Return the (x, y) coordinate for the center point of the cell that contains the specified text.  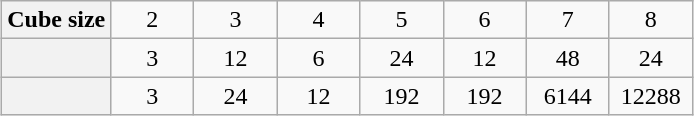
48 (568, 58)
8 (650, 20)
4 (318, 20)
5 (402, 20)
12288 (650, 96)
2 (152, 20)
6144 (568, 96)
Cube size (56, 20)
7 (568, 20)
